Locate the cell with the specified text and output its (X, Y) center coordinate. 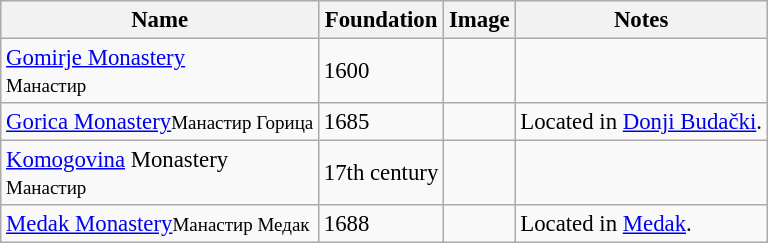
Medak MonasteryМанастир Медак (160, 224)
1688 (382, 224)
Gorica MonasteryМанастир Горица (160, 122)
Located in Donji Budački. (641, 122)
Komogovina MonasteryМанастир (160, 174)
17th century (382, 174)
Image (480, 20)
Name (160, 20)
1600 (382, 72)
Notes (641, 20)
Foundation (382, 20)
Located in Medak. (641, 224)
Gomirje MonasteryМанастир (160, 72)
1685 (382, 122)
